Return [x, y] of the center of cell containing provided text 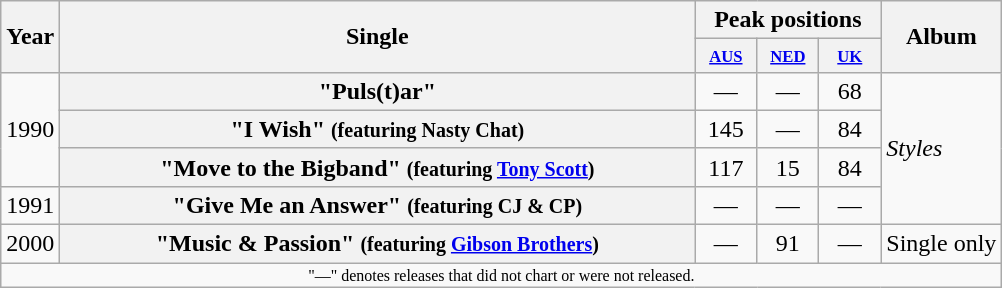
15 [788, 167]
Album [942, 37]
Single [378, 37]
Styles [942, 148]
145 [726, 129]
1991 [30, 205]
91 [788, 244]
Single only [942, 244]
AUS [726, 56]
1990 [30, 129]
117 [726, 167]
2000 [30, 244]
"I Wish" (featuring Nasty Chat) [378, 129]
"Give Me an Answer" (featuring CJ & CP) [378, 205]
Year [30, 37]
68 [850, 91]
"Puls(t)ar" [378, 91]
UK [850, 56]
"Music & Passion" (featuring Gibson Brothers) [378, 244]
"—" denotes releases that did not chart or were not released. [502, 275]
Peak positions [788, 20]
NED [788, 56]
"Move to the Bigband" (featuring Tony Scott) [378, 167]
